From the cell containing the given text, extract its center point as (x, y) coordinate. 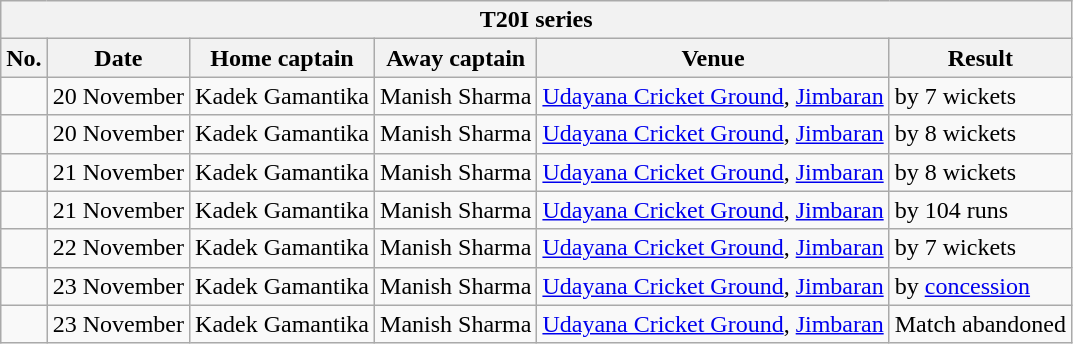
by 104 runs (980, 210)
Match abandoned (980, 324)
Date (118, 58)
Venue (713, 58)
Home captain (282, 58)
Away captain (456, 58)
No. (24, 58)
22 November (118, 248)
T20I series (536, 20)
by concession (980, 286)
Result (980, 58)
